Return (X, Y) of the center of cell containing provided text 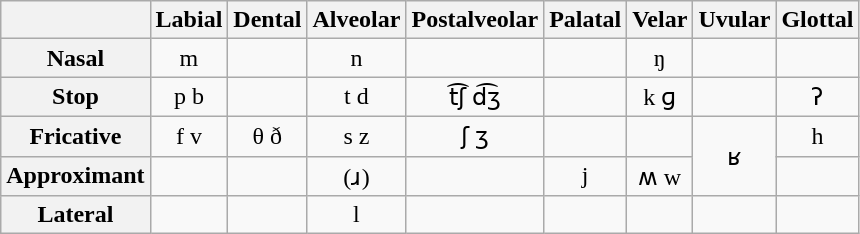
(ɹ) (356, 176)
p b (189, 97)
h (818, 136)
ʔ (818, 97)
j (586, 176)
Labial (189, 20)
Velar (660, 20)
Stop (76, 97)
m (189, 58)
Palatal (586, 20)
Fricative (76, 136)
ʍ w (660, 176)
s z (356, 136)
ʁ (734, 156)
n (356, 58)
l (356, 215)
Uvular (734, 20)
Dental (268, 20)
ŋ (660, 58)
f v (189, 136)
Lateral (76, 215)
t d (356, 97)
Postalveolar (475, 20)
Nasal (76, 58)
Approximant (76, 176)
Alveolar (356, 20)
ʃ ʒ (475, 136)
θ ð (268, 136)
k ɡ (660, 97)
Glottal (818, 20)
t͡ʃ d͡ʒ (475, 97)
